Detect which cell encompasses the target text, then output its (x, y) center coordinate. 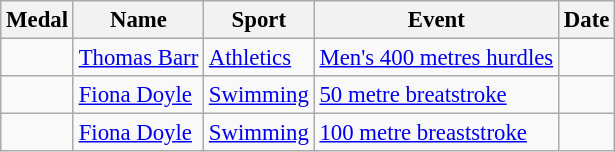
Athletics (260, 58)
Men's 400 metres hurdles (436, 58)
Medal (38, 20)
Event (436, 20)
50 metre breatstroke (436, 95)
Date (587, 20)
Thomas Barr (138, 58)
Name (138, 20)
100 metre breaststroke (436, 133)
Sport (260, 20)
